Find where the given text appears and provide that cell's center as (X, Y) coordinate. 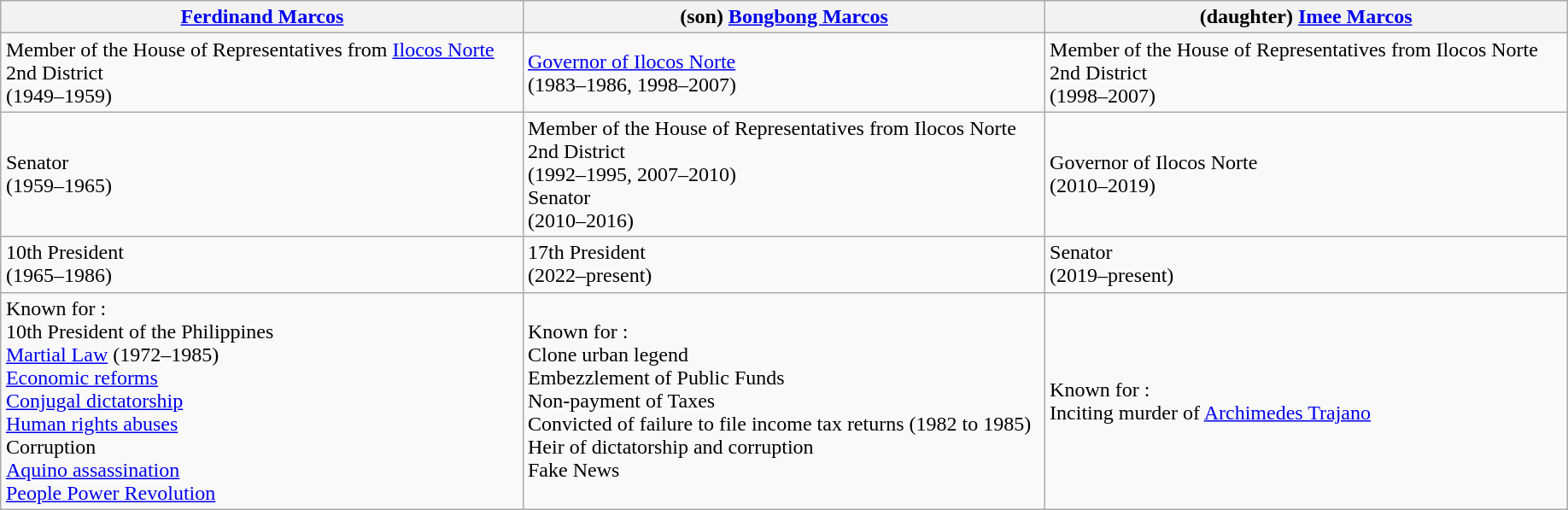
Member of the House of Representatives from Ilocos Norte 2nd District(1949–1959) (261, 73)
Known for :Inciting murder of Archimedes Trajano (1307, 401)
Member of the House of Representatives from Ilocos Norte 2nd District(1992–1995, 2007–2010)Senator(2010–2016) (784, 174)
(daughter) Imee Marcos (1307, 17)
10th President(1965–1986) (261, 265)
Member of the House of Representatives from Ilocos Norte 2nd District(1998–2007) (1307, 73)
Senator(2019–present) (1307, 265)
Governor of Ilocos Norte(2010–2019) (1307, 174)
(son) Bongbong Marcos (784, 17)
Ferdinand Marcos (261, 17)
Governor of Ilocos Norte(1983–1986, 1998–2007) (784, 73)
17th President(2022–present) (784, 265)
Senator(1959–1965) (261, 174)
